Search for the cell housing the specified text and yield its (X, Y) center coordinate. 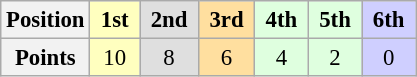
1st (115, 20)
10 (115, 58)
5th (335, 20)
6th (389, 20)
3rd (226, 20)
2 (335, 58)
0 (389, 58)
6 (226, 58)
2nd (170, 20)
8 (170, 58)
4th (282, 20)
Position (46, 20)
Points (46, 58)
4 (282, 58)
